Detect which cell encompasses the target text, then output its (x, y) center coordinate. 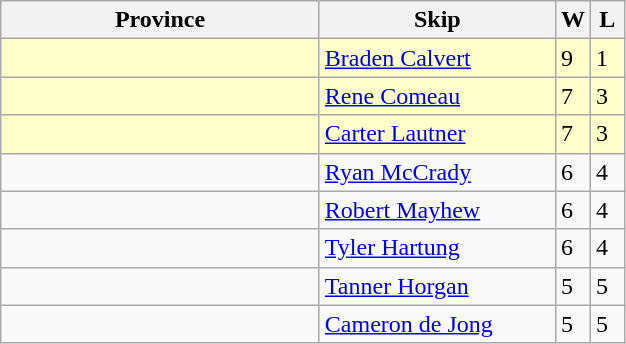
Robert Mayhew (437, 210)
Cameron de Jong (437, 324)
Tyler Hartung (437, 248)
Rene Comeau (437, 96)
Skip (437, 20)
Ryan McCrady (437, 172)
1 (607, 58)
Tanner Horgan (437, 286)
W (572, 20)
Carter Lautner (437, 134)
Braden Calvert (437, 58)
9 (572, 58)
L (607, 20)
Province (160, 20)
